Search for the cell housing the specified text and yield its [X, Y] center coordinate. 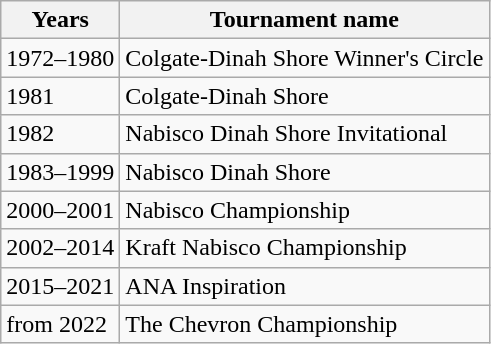
Colgate-Dinah Shore [304, 96]
Years [60, 20]
1972–1980 [60, 58]
ANA Inspiration [304, 286]
1982 [60, 134]
The Chevron Championship [304, 324]
Tournament name [304, 20]
2015–2021 [60, 286]
1983–1999 [60, 172]
Nabisco Dinah Shore Invitational [304, 134]
2002–2014 [60, 248]
Colgate-Dinah Shore Winner's Circle [304, 58]
from 2022 [60, 324]
1981 [60, 96]
Kraft Nabisco Championship [304, 248]
2000–2001 [60, 210]
Nabisco Championship [304, 210]
Nabisco Dinah Shore [304, 172]
